Provide the (X, Y) coordinate of the cell's center where the given text is located.  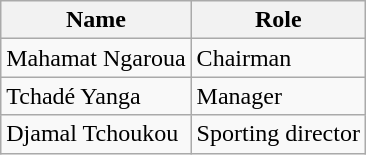
Tchadé Yanga (96, 96)
Manager (278, 96)
Chairman (278, 58)
Sporting director (278, 134)
Name (96, 20)
Djamal Tchoukou (96, 134)
Mahamat Ngaroua (96, 58)
Role (278, 20)
